Extract the [X, Y] coordinate from the center of the cell holding the provided text.  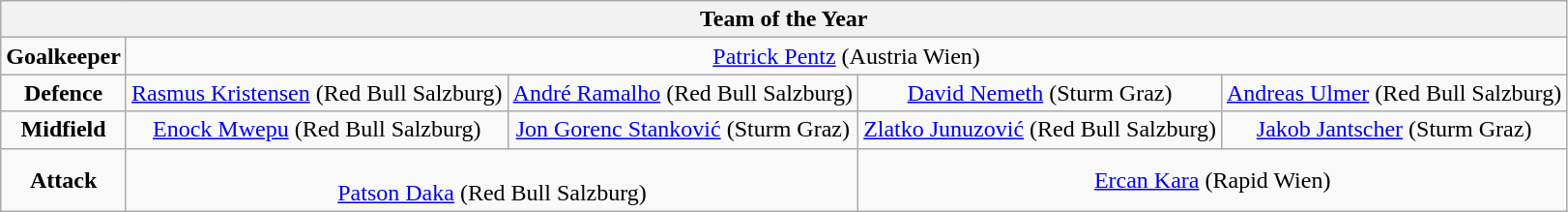
Midfield [64, 130]
Patson Daka (Red Bull Salzburg) [491, 180]
David Nemeth (Sturm Graz) [1040, 93]
Ercan Kara (Rapid Wien) [1212, 180]
Defence [64, 93]
Rasmus Kristensen (Red Bull Salzburg) [317, 93]
Goalkeeper [64, 56]
Zlatko Junuzović (Red Bull Salzburg) [1040, 130]
Jakob Jantscher (Sturm Graz) [1394, 130]
Enock Mwepu (Red Bull Salzburg) [317, 130]
Andreas Ulmer (Red Bull Salzburg) [1394, 93]
Team of the Year [784, 19]
Jon Gorenc Stanković (Sturm Graz) [682, 130]
André Ramalho (Red Bull Salzburg) [682, 93]
Attack [64, 180]
Patrick Pentz (Austria Wien) [846, 56]
